Search for the cell housing the specified text and yield its [x, y] center coordinate. 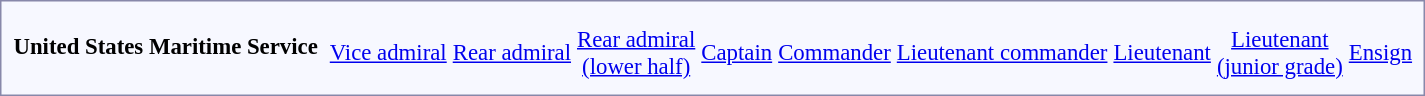
Vice admiral [388, 52]
Commander [835, 52]
Rear admiral(lower half) [636, 52]
Rear admiral [512, 52]
Captain [737, 52]
United States Maritime Service [166, 46]
Lieutenant [1162, 52]
Lieutenant(junior grade) [1280, 52]
Lieutenant commander [1002, 52]
Ensign [1380, 52]
